Pinpoint the cell where the given text exists, returning its (x, y) midpoint coordinate. 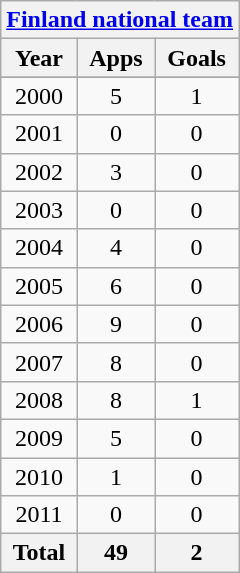
Apps (116, 58)
3 (116, 172)
2000 (39, 96)
2004 (39, 248)
Finland national team (120, 20)
4 (116, 248)
2011 (39, 515)
Goals (197, 58)
2001 (39, 134)
2005 (39, 286)
2006 (39, 324)
2 (197, 553)
2007 (39, 362)
2003 (39, 210)
9 (116, 324)
2002 (39, 172)
Year (39, 58)
6 (116, 286)
2008 (39, 400)
2010 (39, 477)
2009 (39, 438)
49 (116, 553)
Total (39, 553)
